Search for the cell housing the specified text and yield its [x, y] center coordinate. 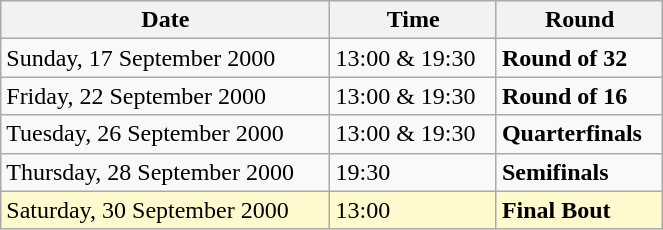
13:00 [413, 210]
Sunday, 17 September 2000 [166, 58]
Final Bout [579, 210]
Thursday, 28 September 2000 [166, 172]
Tuesday, 26 September 2000 [166, 134]
Friday, 22 September 2000 [166, 96]
19:30 [413, 172]
Round [579, 20]
Round of 32 [579, 58]
Quarterfinals [579, 134]
Date [166, 20]
Semifinals [579, 172]
Round of 16 [579, 96]
Saturday, 30 September 2000 [166, 210]
Time [413, 20]
